Detect which cell encompasses the target text, then output its (X, Y) center coordinate. 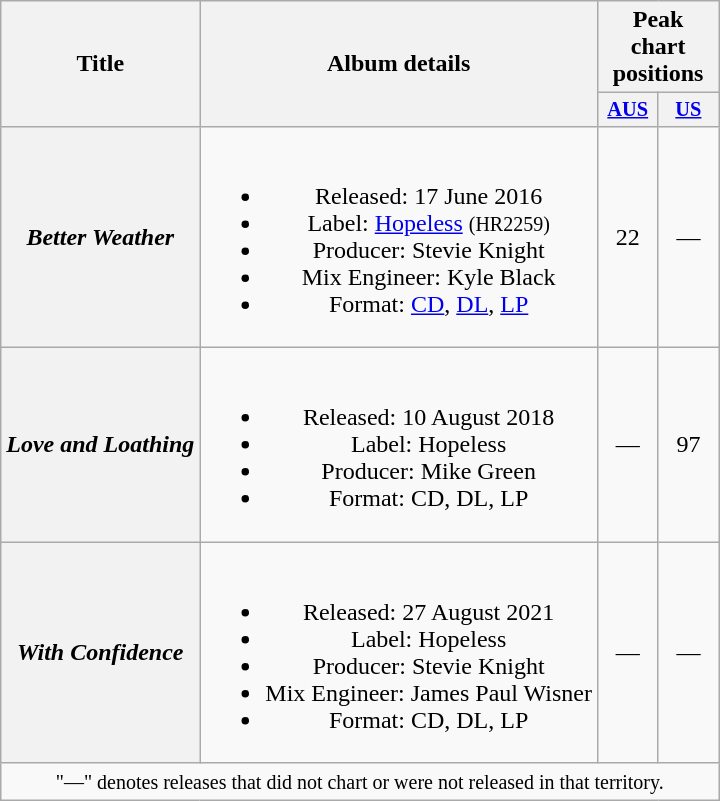
Better Weather (100, 236)
With Confidence (100, 652)
Peak chart positions (658, 47)
Love and Loathing (100, 445)
AUS (628, 110)
Released: 27 August 2021Label: HopelessProducer: Stevie KnightMix Engineer: James Paul WisnerFormat: CD, DL, LP (399, 652)
Album details (399, 64)
"—" denotes releases that did not chart or were not released in that territory. (360, 782)
22 (628, 236)
97 (688, 445)
Released: 10 August 2018Label: HopelessProducer: Mike GreenFormat: CD, DL, LP (399, 445)
Released: 17 June 2016Label: Hopeless (HR2259)Producer: Stevie KnightMix Engineer: Kyle BlackFormat: CD, DL, LP (399, 236)
Title (100, 64)
US (688, 110)
